Find where the given text appears and provide that cell's center as (X, Y) coordinate. 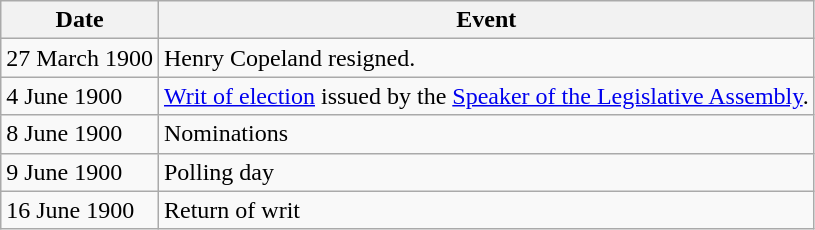
4 June 1900 (80, 96)
Return of writ (486, 210)
16 June 1900 (80, 210)
Writ of election issued by the Speaker of the Legislative Assembly. (486, 96)
Henry Copeland resigned. (486, 58)
9 June 1900 (80, 172)
Event (486, 20)
8 June 1900 (80, 134)
Nominations (486, 134)
Date (80, 20)
27 March 1900 (80, 58)
Polling day (486, 172)
